Identify which cell holds the provided text, then report its [X, Y] central coordinate. 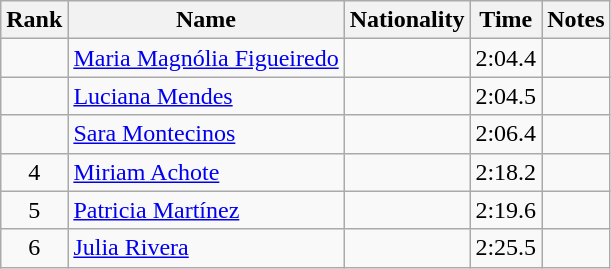
Rank [34, 20]
6 [34, 248]
Time [506, 20]
2:04.4 [506, 58]
Sara Montecinos [206, 134]
2:25.5 [506, 248]
Nationality [407, 20]
Miriam Achote [206, 172]
Name [206, 20]
5 [34, 210]
Maria Magnólia Figueiredo [206, 58]
2:04.5 [506, 96]
Julia Rivera [206, 248]
Patricia Martínez [206, 210]
2:06.4 [506, 134]
Notes [576, 20]
Luciana Mendes [206, 96]
2:18.2 [506, 172]
4 [34, 172]
2:19.6 [506, 210]
